Locate the cell with the specified text and output its [x, y] center coordinate. 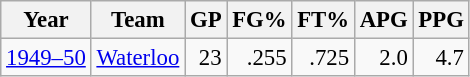
FT% [324, 20]
.255 [260, 58]
Year [46, 20]
FG% [260, 20]
PPG [441, 20]
Team [138, 20]
1949–50 [46, 58]
APG [384, 20]
4.7 [441, 58]
GP [206, 20]
23 [206, 58]
.725 [324, 58]
Waterloo [138, 58]
2.0 [384, 58]
